Scan for the cell matching the given text and deliver its (x, y) coordinate at center. 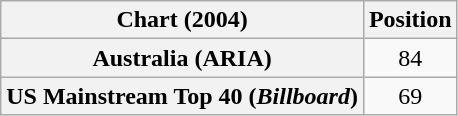
Chart (2004) (182, 20)
Position (410, 20)
69 (410, 96)
Australia (ARIA) (182, 58)
US Mainstream Top 40 (Billboard) (182, 96)
84 (410, 58)
